Provide the (x, y) coordinate of the cell's center where the given text is located.  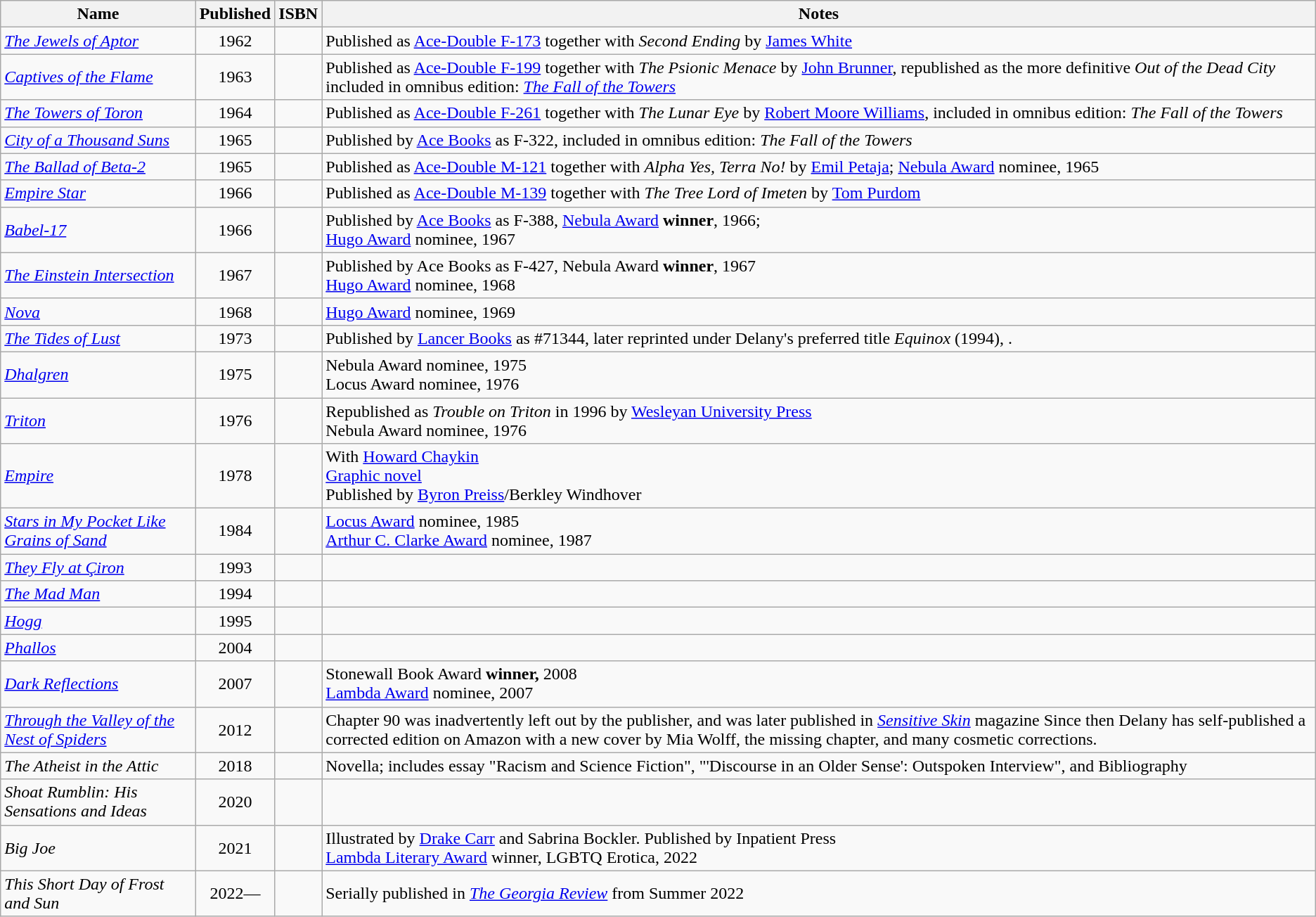
Nebula Award nominee, 1975Locus Award nominee, 1976 (819, 374)
1984 (235, 532)
Novella; includes essay "Racism and Science Fiction", "'Discourse in an Older Sense': Outspoken Interview", and Bibliography (819, 766)
Through the Valley of the Nest of Spiders (98, 730)
Empire Star (98, 193)
2021 (235, 848)
This Short Day of Frost and Sun (98, 893)
2004 (235, 648)
1995 (235, 621)
Published by Lancer Books as #71344, later reprinted under Delany's preferred title Equinox (1994), . (819, 338)
1962 (235, 41)
Published (235, 14)
Published as Ace-Double M-139 together with The Tree Lord of Imeten by Tom Purdom (819, 193)
1994 (235, 594)
City of a Thousand Suns (98, 140)
Republished as Trouble on Triton in 1996 by Wesleyan University PressNebula Award nominee, 1976 (819, 421)
Triton (98, 421)
The Jewels of Aptor (98, 41)
2012 (235, 730)
Babel-17 (98, 229)
1964 (235, 113)
1976 (235, 421)
Captives of the Flame (98, 77)
Published by Ace Books as F-427, Nebula Award winner, 1967Hugo Award nominee, 1968 (819, 276)
1975 (235, 374)
Hugo Award nominee, 1969 (819, 312)
2018 (235, 766)
ISBN (298, 14)
Stonewall Book Award winner, 2008Lambda Award nominee, 2007 (819, 684)
2007 (235, 684)
Name (98, 14)
Stars in My Pocket Like Grains of Sand (98, 532)
They Fly at Çiron (98, 567)
1968 (235, 312)
1963 (235, 77)
Serially published in The Georgia Review from Summer 2022 (819, 893)
The Tides of Lust (98, 338)
The Atheist in the Attic (98, 766)
Published as Ace-Double F-173 together with Second Ending by James White (819, 41)
1978 (235, 476)
Locus Award nominee, 1985Arthur C. Clarke Award nominee, 1987 (819, 532)
Big Joe (98, 848)
Empire (98, 476)
Notes (819, 14)
Illustrated by Drake Carr and Sabrina Bockler. Published by Inpatient PressLambda Literary Award winner, LGBTQ Erotica, 2022 (819, 848)
The Towers of Toron (98, 113)
The Einstein Intersection (98, 276)
Published by Ace Books as F-388, Nebula Award winner, 1966;Hugo Award nominee, 1967 (819, 229)
Published as Ace-Double M-121 together with Alpha Yes, Terra No! by Emil Petaja; Nebula Award nominee, 1965 (819, 167)
1967 (235, 276)
The Mad Man (98, 594)
Published as Ace-Double F-261 together with The Lunar Eye by Robert Moore Williams, included in omnibus edition: The Fall of the Towers (819, 113)
2022— (235, 893)
1973 (235, 338)
Phallos (98, 648)
Dark Reflections (98, 684)
Nova (98, 312)
Shoat Rumblin: His Sensations and Ideas (98, 802)
Dhalgren (98, 374)
With Howard ChaykinGraphic novelPublished by Byron Preiss/Berkley Windhover (819, 476)
The Ballad of Beta-2 (98, 167)
1993 (235, 567)
Hogg (98, 621)
2020 (235, 802)
Published by Ace Books as F-322, included in omnibus edition: The Fall of the Towers (819, 140)
